Find where the given text appears and provide that cell's center as (X, Y) coordinate. 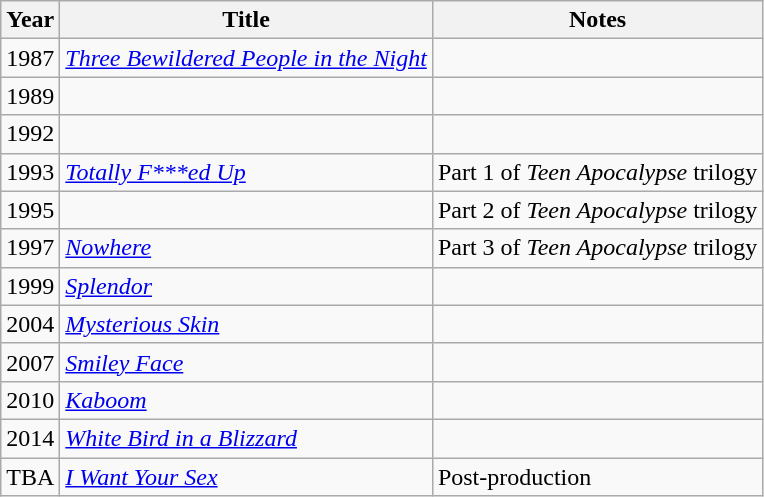
Part 1 of Teen Apocalypse trilogy (597, 172)
White Bird in a Blizzard (246, 438)
Title (246, 20)
Three Bewildered People in the Night (246, 58)
Mysterious Skin (246, 324)
Smiley Face (246, 362)
Splendor (246, 286)
1995 (30, 210)
TBA (30, 477)
1989 (30, 96)
1992 (30, 134)
1987 (30, 58)
1999 (30, 286)
Year (30, 20)
Kaboom (246, 400)
1997 (30, 248)
Post-production (597, 477)
2014 (30, 438)
2004 (30, 324)
Part 3 of Teen Apocalypse trilogy (597, 248)
Totally F***ed Up (246, 172)
1993 (30, 172)
Notes (597, 20)
2007 (30, 362)
Part 2 of Teen Apocalypse trilogy (597, 210)
Nowhere (246, 248)
I Want Your Sex (246, 477)
2010 (30, 400)
